Search for the cell housing the specified text and yield its (x, y) center coordinate. 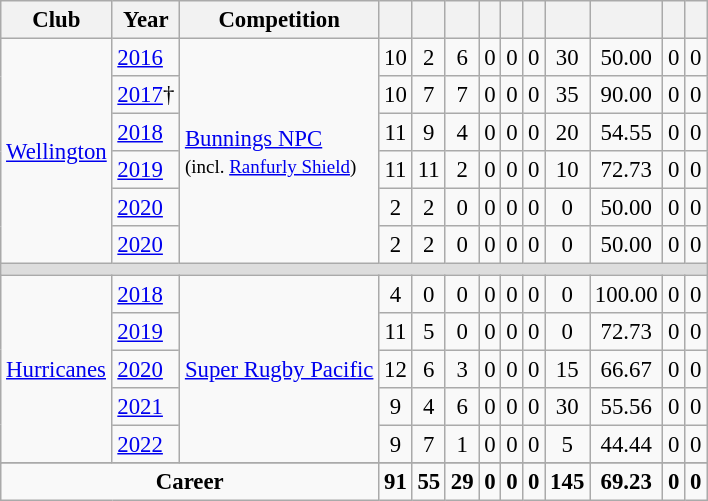
2021 (146, 406)
Competition (280, 20)
20 (568, 133)
Super Rugby Pacific (280, 369)
90.00 (626, 95)
Wellington (56, 152)
1 (462, 444)
55 (428, 482)
35 (568, 95)
91 (396, 482)
2017† (146, 95)
145 (568, 482)
Club (56, 20)
15 (568, 369)
29 (462, 482)
69.23 (626, 482)
100.00 (626, 294)
66.67 (626, 369)
Bunnings NPC(incl. Ranfurly Shield) (280, 152)
Year (146, 20)
3 (462, 369)
Hurricanes (56, 369)
44.44 (626, 444)
2016 (146, 58)
54.55 (626, 133)
55.56 (626, 406)
Career (190, 482)
12 (396, 369)
2022 (146, 444)
